Find where the given text appears and provide that cell's center as [x, y] coordinate. 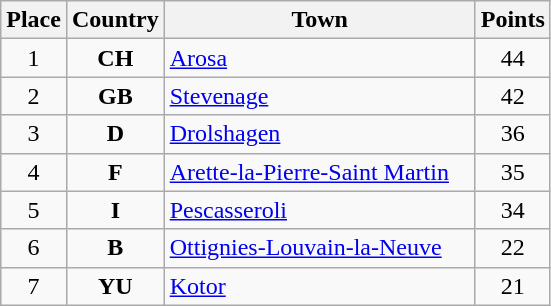
Stevenage [320, 96]
5 [34, 210]
7 [34, 286]
F [115, 172]
YU [115, 286]
Points [512, 20]
Drolshagen [320, 134]
Pescasseroli [320, 210]
Arosa [320, 58]
D [115, 134]
Town [320, 20]
B [115, 248]
35 [512, 172]
3 [34, 134]
4 [34, 172]
1 [34, 58]
34 [512, 210]
Country [115, 20]
I [115, 210]
2 [34, 96]
44 [512, 58]
6 [34, 248]
CH [115, 58]
Kotor [320, 286]
Arette-la-Pierre-Saint Martin [320, 172]
Ottignies-Louvain-la-Neuve [320, 248]
Place [34, 20]
GB [115, 96]
36 [512, 134]
22 [512, 248]
21 [512, 286]
42 [512, 96]
